Find where the given text appears and provide that cell's center as [x, y] coordinate. 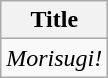
Title [54, 20]
Morisugi! [54, 58]
